For the text-containing cell, return its midpoint in (x, y) coordinate format. 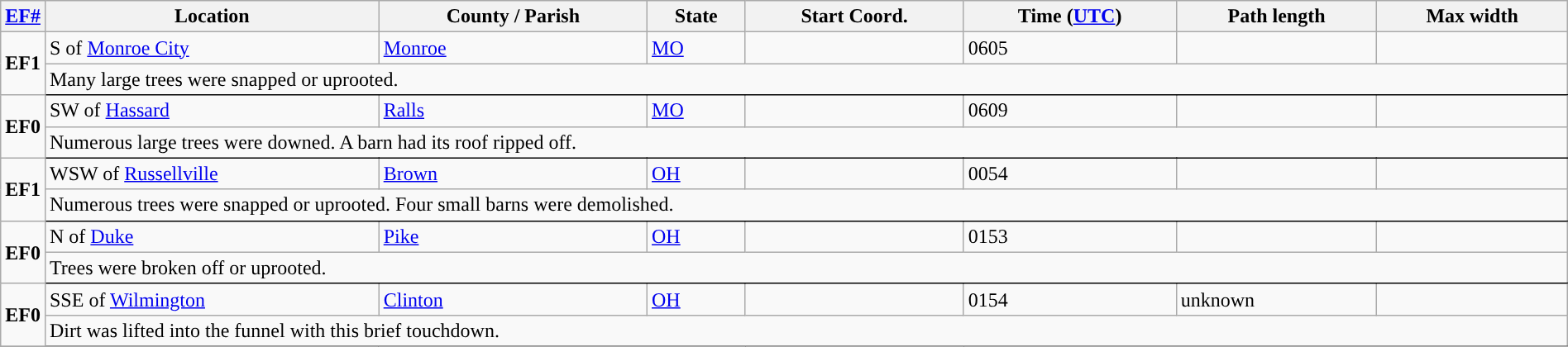
0605 (1070, 48)
State (696, 17)
Trees were broken off or uprooted. (806, 268)
Pike (513, 236)
Many large trees were snapped or uprooted. (806, 79)
0609 (1070, 111)
Monroe (513, 48)
0153 (1070, 236)
SW of Hassard (212, 111)
S of Monroe City (212, 48)
Time (UTC) (1070, 17)
N of Duke (212, 236)
0054 (1070, 173)
County / Parish (513, 17)
Location (212, 17)
Ralls (513, 111)
Numerous trees were snapped or uprooted. Four small barns were demolished. (806, 205)
Max width (1472, 17)
SSE of Wilmington (212, 299)
EF# (23, 17)
0154 (1070, 299)
Numerous large trees were downed. A barn had its roof ripped off. (806, 142)
Dirt was lifted into the funnel with this brief touchdown. (806, 330)
Start Coord. (854, 17)
Clinton (513, 299)
WSW of Russellville (212, 173)
Brown (513, 173)
unknown (1277, 299)
Path length (1277, 17)
